From the cell containing the given text, extract its center point as (X, Y) coordinate. 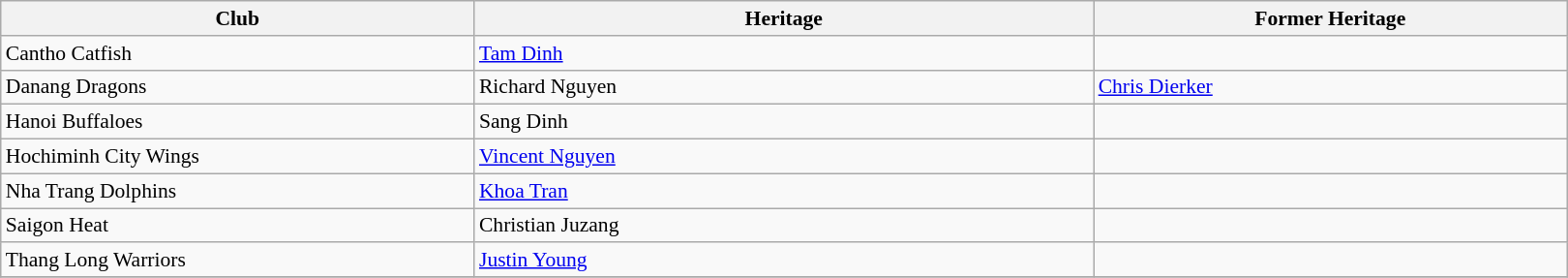
Hochiminh City Wings (238, 157)
Club (238, 18)
Heritage (784, 18)
Christian Juzang (784, 226)
Justin Young (784, 261)
Thang Long Warriors (238, 261)
Richard Nguyen (784, 87)
Nha Trang Dolphins (238, 191)
Hanoi Buffaloes (238, 122)
Tam Dinh (784, 53)
Saigon Heat (238, 226)
Chris Dierker (1330, 87)
Sang Dinh (784, 122)
Vincent Nguyen (784, 157)
Cantho Catfish (238, 53)
Former Heritage (1330, 18)
Khoa Tran (784, 191)
Danang Dragons (238, 87)
